Scan for the cell matching the given text and deliver its [x, y] coordinate at center. 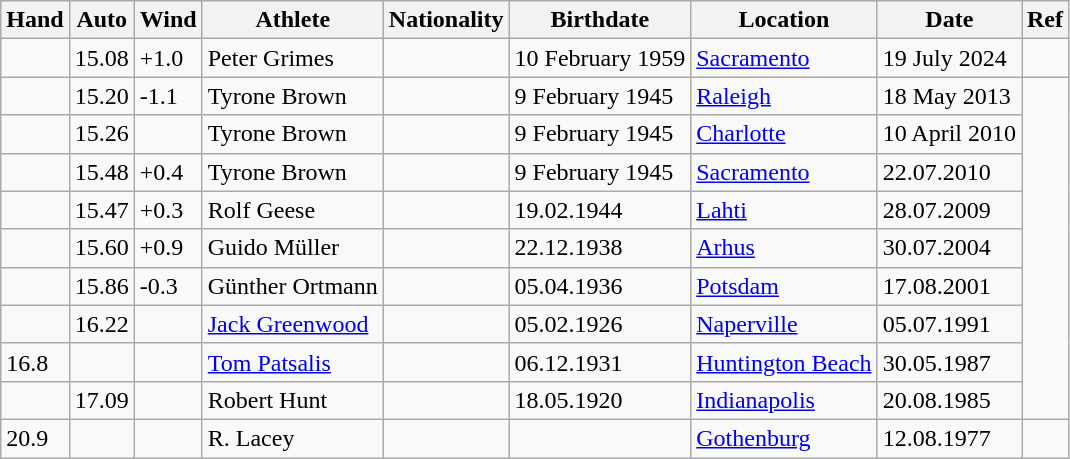
Naperville [784, 324]
Athlete [292, 20]
15.48 [102, 172]
Auto [102, 20]
15.60 [102, 248]
Location [784, 20]
+0.9 [168, 248]
18.05.1920 [600, 400]
30.07.2004 [949, 248]
Günther Ortmann [292, 286]
Wind [168, 20]
15.86 [102, 286]
Gothenburg [784, 438]
Charlotte [784, 134]
Arhus [784, 248]
10 February 1959 [600, 58]
16.8 [35, 362]
18 May 2013 [949, 96]
15.08 [102, 58]
Tom Patsalis [292, 362]
28.07.2009 [949, 210]
15.20 [102, 96]
05.07.1991 [949, 324]
20.9 [35, 438]
Peter Grimes [292, 58]
15.26 [102, 134]
-0.3 [168, 286]
Potsdam [784, 286]
17.08.2001 [949, 286]
Jack Greenwood [292, 324]
17.09 [102, 400]
Indianapolis [784, 400]
Date [949, 20]
19 July 2024 [949, 58]
22.12.1938 [600, 248]
Guido Müller [292, 248]
15.47 [102, 210]
Raleigh [784, 96]
16.22 [102, 324]
10 April 2010 [949, 134]
+0.3 [168, 210]
05.04.1936 [600, 286]
+0.4 [168, 172]
Lahti [784, 210]
06.12.1931 [600, 362]
Nationality [446, 20]
Hand [35, 20]
12.08.1977 [949, 438]
Huntington Beach [784, 362]
Robert Hunt [292, 400]
-1.1 [168, 96]
Ref [1046, 20]
19.02.1944 [600, 210]
30.05.1987 [949, 362]
22.07.2010 [949, 172]
Birthdate [600, 20]
R. Lacey [292, 438]
+1.0 [168, 58]
20.08.1985 [949, 400]
05.02.1926 [600, 324]
Rolf Geese [292, 210]
